Identify which cell holds the provided text, then report its [x, y] central coordinate. 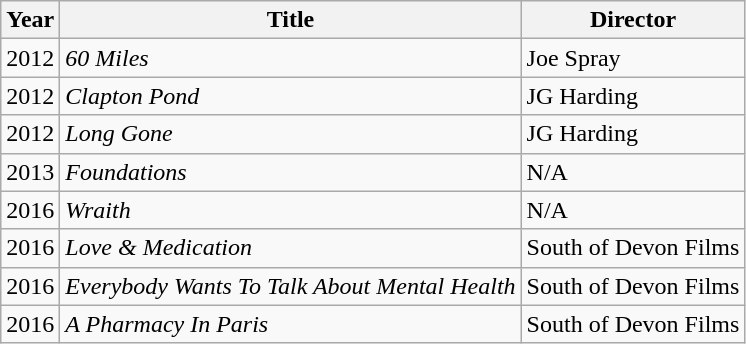
60 Miles [290, 58]
A Pharmacy In Paris [290, 324]
Love & Medication [290, 248]
Clapton Pond [290, 96]
Long Gone [290, 134]
Title [290, 20]
Year [30, 20]
Everybody Wants To Talk About Mental Health [290, 286]
Director [633, 20]
Wraith [290, 210]
2013 [30, 172]
Joe Spray [633, 58]
Foundations [290, 172]
